Identify which cell holds the provided text, then report its [x, y] central coordinate. 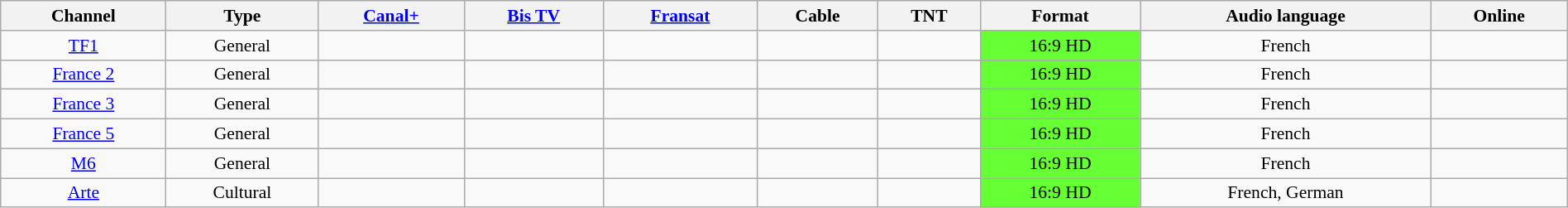
France 5 [84, 134]
Type [242, 16]
Arte [84, 193]
Format [1060, 16]
Channel [84, 16]
French, German [1286, 193]
Cable [818, 16]
Canal+ [391, 16]
Cultural [242, 193]
Fransat [680, 16]
TNT [929, 16]
France 2 [84, 75]
M6 [84, 163]
Bis TV [533, 16]
TF1 [84, 46]
France 3 [84, 104]
Online [1499, 16]
Audio language [1286, 16]
